Output the (x, y) coordinate of the center of the cell containing the given text.  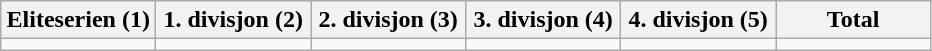
3. divisjon (4) (544, 20)
4. divisjon (5) (698, 20)
2. divisjon (3) (388, 20)
1. divisjon (2) (234, 20)
Total (854, 20)
Eliteserien (1) (78, 20)
